Output the (X, Y) coordinate of the center of the cell containing the given text.  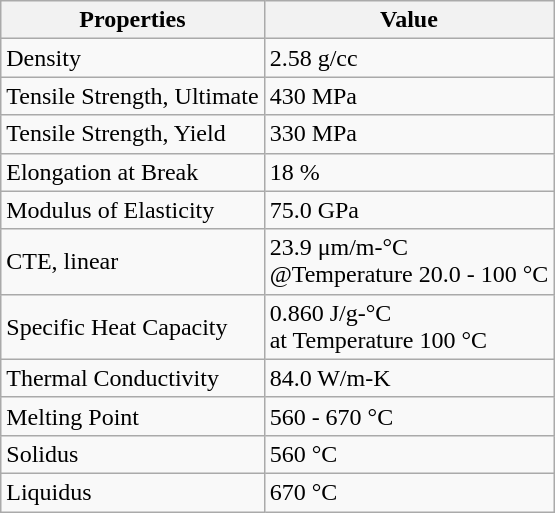
560 - 670 °C (409, 416)
18 % (409, 172)
Melting Point (132, 416)
560 °C (409, 454)
Tensile Strength, Yield (132, 134)
Liquidus (132, 492)
CTE, linear (132, 262)
0.860 J/g-°Cat Temperature 100 °C (409, 326)
Density (132, 58)
Solidus (132, 454)
Modulus of Elasticity (132, 210)
330 MPa (409, 134)
430 MPa (409, 96)
2.58 g/cc (409, 58)
Elongation at Break (132, 172)
Properties (132, 20)
Value (409, 20)
Tensile Strength, Ultimate (132, 96)
23.9 μm/m-°C@Temperature 20.0 - 100 °C (409, 262)
670 °C (409, 492)
84.0 W/m-K (409, 378)
75.0 GPa (409, 210)
Specific Heat Capacity (132, 326)
Thermal Conductivity (132, 378)
